Find where the given text appears and provide that cell's center as (x, y) coordinate. 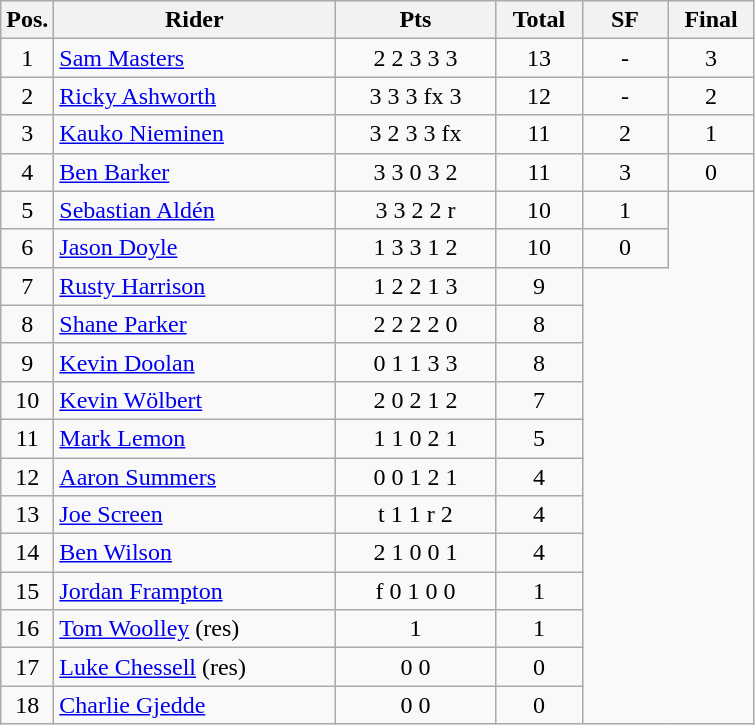
Final (711, 20)
Shane Parker (194, 324)
Charlie Gjedde (194, 705)
Total (539, 20)
Pts (416, 20)
1 2 2 1 3 (416, 286)
1 3 3 1 2 (416, 248)
2 2 2 2 0 (416, 324)
16 (28, 629)
Luke Chessell (res) (194, 667)
Kevin Doolan (194, 362)
3 2 3 3 fx (416, 134)
0 0 1 2 1 (416, 477)
14 (28, 553)
17 (28, 667)
18 (28, 705)
2 2 3 3 3 (416, 58)
1 1 0 2 1 (416, 438)
Jordan Frampton (194, 591)
Sam Masters (194, 58)
Rider (194, 20)
Mark Lemon (194, 438)
15 (28, 591)
3 3 2 2 r (416, 210)
Ricky Ashworth (194, 96)
Jason Doyle (194, 248)
2 1 0 0 1 (416, 553)
f 0 1 0 0 (416, 591)
Kauko Nieminen (194, 134)
Rusty Harrison (194, 286)
6 (28, 248)
Aaron Summers (194, 477)
Tom Woolley (res) (194, 629)
3 3 0 3 2 (416, 172)
Ben Barker (194, 172)
t 1 1 r 2 (416, 515)
Kevin Wölbert (194, 400)
Joe Screen (194, 515)
2 0 2 1 2 (416, 400)
3 3 3 fx 3 (416, 96)
Pos. (28, 20)
Ben Wilson (194, 553)
SF (625, 20)
Sebastian Aldén (194, 210)
0 1 1 3 3 (416, 362)
